Extract the [x, y] coordinate from the center of the cell holding the provided text.  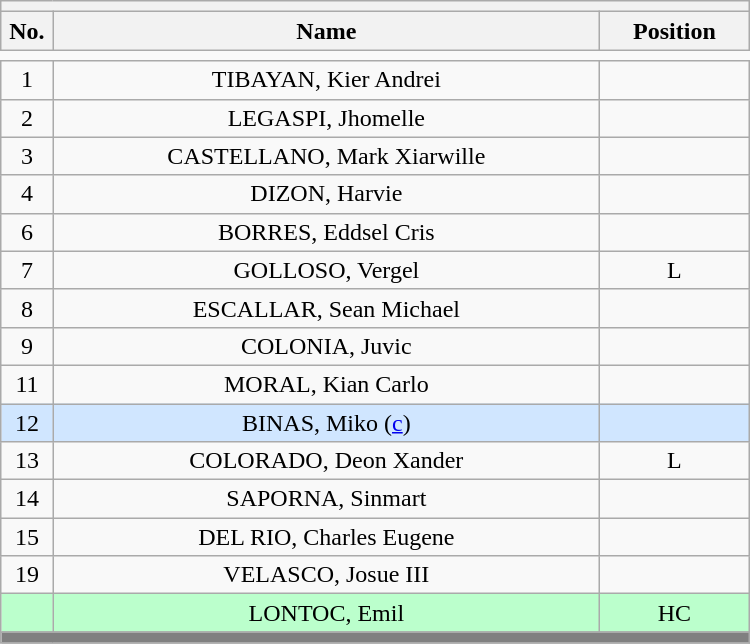
LONTOC, Emil [326, 613]
8 [27, 308]
12 [27, 423]
COLORADO, Deon Xander [326, 461]
BINAS, Miko (c) [326, 423]
LEGASPI, Jhomelle [326, 118]
4 [27, 194]
19 [27, 575]
7 [27, 270]
Name [326, 31]
CASTELLANO, Mark Xiarwille [326, 156]
6 [27, 232]
9 [27, 346]
GOLLOSO, Vergel [326, 270]
BORRES, Eddsel Cris [326, 232]
11 [27, 384]
HC [675, 613]
13 [27, 461]
2 [27, 118]
15 [27, 537]
Position [675, 31]
3 [27, 156]
COLONIA, Juvic [326, 346]
TIBAYAN, Kier Andrei [326, 80]
SAPORNA, Sinmart [326, 499]
MORAL, Kian Carlo [326, 384]
14 [27, 499]
ESCALLAR, Sean Michael [326, 308]
VELASCO, Josue III [326, 575]
1 [27, 80]
DEL RIO, Charles Eugene [326, 537]
DIZON, Harvie [326, 194]
No. [27, 31]
